Find where the given text appears and provide that cell's center as [x, y] coordinate. 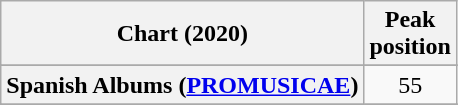
Peakposition [410, 34]
Spanish Albums (PROMUSICAE) [182, 85]
Chart (2020) [182, 34]
55 [410, 85]
